Detect which cell encompasses the target text, then output its (x, y) center coordinate. 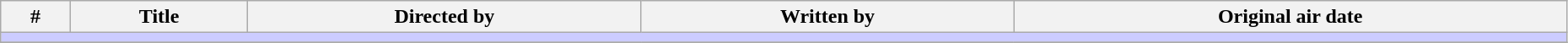
# (35, 17)
Title (159, 17)
Original air date (1291, 17)
Written by (827, 17)
Directed by (445, 17)
